From the cell containing the given text, extract its center point as [x, y] coordinate. 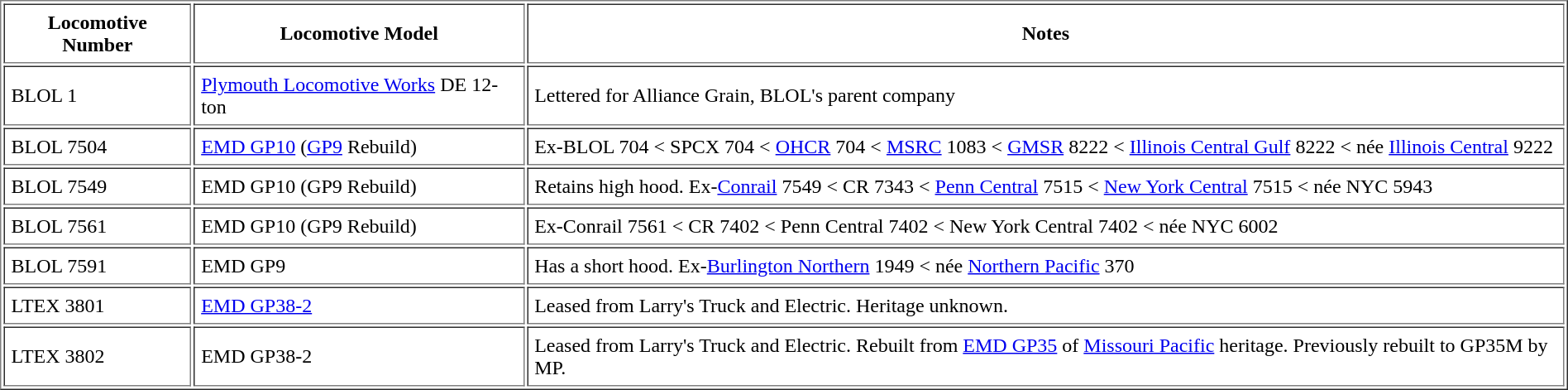
Locomotive Number [98, 33]
Retains high hood. Ex-Conrail 7549 < CR 7343 < Penn Central 7515 < New York Central 7515 < née NYC 5943 [1045, 185]
BLOL 7504 [98, 146]
Ex-BLOL 704 < SPCX 704 < OHCR 704 < MSRC 1083 < GMSR 8222 < Illinois Central Gulf 8222 < née Illinois Central 9222 [1045, 146]
LTEX 3802 [98, 356]
Has a short hood. Ex-Burlington Northern 1949 < née Northern Pacific 370 [1045, 265]
Leased from Larry's Truck and Electric. Heritage unknown. [1045, 305]
Leased from Larry's Truck and Electric. Rebuilt from EMD GP35 of Missouri Pacific heritage. Previously rebuilt to GP35M by MP. [1045, 356]
Ex-Conrail 7561 < CR 7402 < Penn Central 7402 < New York Central 7402 < née NYC 6002 [1045, 225]
Lettered for Alliance Grain, BLOL's parent company [1045, 96]
LTEX 3801 [98, 305]
Notes [1045, 33]
Plymouth Locomotive Works DE 12-ton [359, 96]
BLOL 1 [98, 96]
Locomotive Model [359, 33]
BLOL 7591 [98, 265]
EMD GP9 [359, 265]
BLOL 7549 [98, 185]
BLOL 7561 [98, 225]
